Output the [x, y] coordinate of the center of the cell containing the given text.  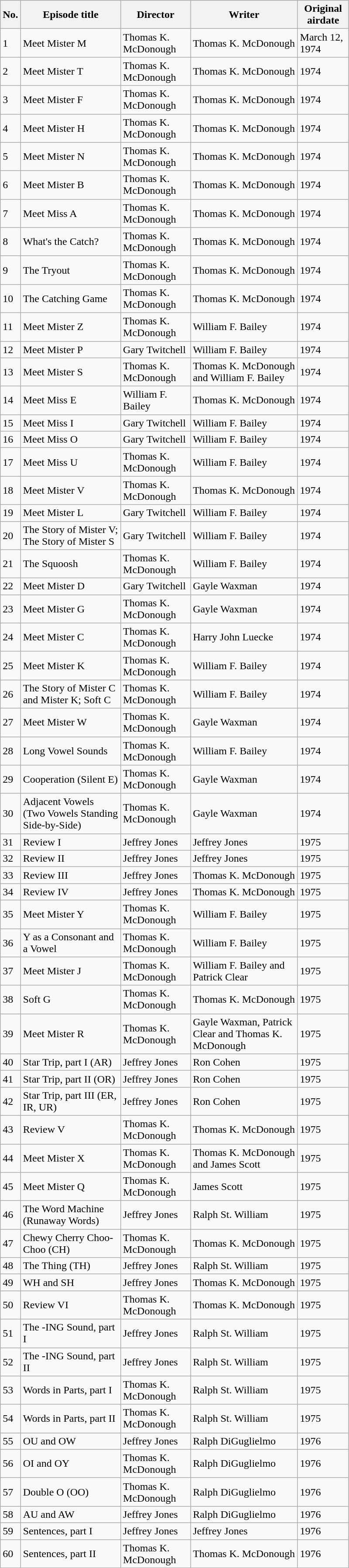
14 [10, 401]
The Tryout [71, 270]
Meet Miss A [71, 213]
Meet Miss O [71, 440]
Meet Mister M [71, 43]
Director [156, 15]
7 [10, 213]
41 [10, 1079]
54 [10, 1419]
55 [10, 1441]
38 [10, 1000]
Writer [244, 15]
Meet Mister B [71, 185]
44 [10, 1158]
Thomas K. McDonough and James Scott [244, 1158]
47 [10, 1243]
12 [10, 350]
Star Trip, part I (AR) [71, 1062]
21 [10, 564]
Meet Mister Z [71, 327]
Meet Mister X [71, 1158]
Sentences, part II [71, 1553]
11 [10, 327]
1 [10, 43]
Harry John Luecke [244, 637]
Y as a Consonant and a Vowel [71, 943]
37 [10, 971]
Review V [71, 1130]
53 [10, 1390]
8 [10, 242]
36 [10, 943]
No. [10, 15]
OI and OY [71, 1463]
52 [10, 1362]
15 [10, 423]
46 [10, 1215]
Thomas K. McDonough and William F. Bailey [244, 372]
Meet Mister W [71, 722]
Meet Mister C [71, 637]
23 [10, 609]
31 [10, 842]
34 [10, 892]
2 [10, 72]
Episode title [71, 15]
Meet Mister H [71, 128]
51 [10, 1333]
Original airdate [323, 15]
32 [10, 859]
Meet Mister P [71, 350]
The Thing (TH) [71, 1266]
Meet Miss E [71, 401]
60 [10, 1553]
Long Vowel Sounds [71, 751]
Soft G [71, 1000]
Meet Miss U [71, 462]
Words in Parts, part I [71, 1390]
29 [10, 780]
Meet Mister K [71, 665]
39 [10, 1034]
Meet Mister L [71, 513]
27 [10, 722]
24 [10, 637]
35 [10, 914]
James Scott [244, 1186]
March 12, 1974 [323, 43]
Meet Miss I [71, 423]
OU and OW [71, 1441]
4 [10, 128]
Sentences, part I [71, 1531]
13 [10, 372]
Meet Mister D [71, 586]
49 [10, 1283]
Meet Mister R [71, 1034]
6 [10, 185]
Meet Mister J [71, 971]
William F. Bailey and Patrick Clear [244, 971]
50 [10, 1305]
Review I [71, 842]
What's the Catch? [71, 242]
16 [10, 440]
28 [10, 751]
The -ING Sound, part I [71, 1333]
40 [10, 1062]
33 [10, 875]
Meet Mister G [71, 609]
17 [10, 462]
3 [10, 100]
The Word Machine (Runaway Words) [71, 1215]
Review VI [71, 1305]
9 [10, 270]
Meet Mister Q [71, 1186]
22 [10, 586]
45 [10, 1186]
WH and SH [71, 1283]
Meet Mister V [71, 491]
Review III [71, 875]
Meet Mister T [71, 72]
59 [10, 1531]
AU and AW [71, 1514]
5 [10, 156]
Adjacent Vowels (Two Vowels Standing Side-by-Side) [71, 814]
Meet Mister N [71, 156]
Star Trip, part III (ER, IR, UR) [71, 1101]
26 [10, 694]
Chewy Cherry Choo-Choo (CH) [71, 1243]
Meet Mister S [71, 372]
19 [10, 513]
The Story of Mister C and Mister K; Soft C [71, 694]
20 [10, 535]
57 [10, 1492]
43 [10, 1130]
Cooperation (Silent E) [71, 780]
30 [10, 814]
10 [10, 299]
Words in Parts, part II [71, 1419]
Gayle Waxman, Patrick Clear and Thomas K. McDonough [244, 1034]
Meet Mister F [71, 100]
42 [10, 1101]
Review II [71, 859]
25 [10, 665]
The Story of Mister V; The Story of Mister S [71, 535]
The -ING Sound, part II [71, 1362]
Double O (OO) [71, 1492]
48 [10, 1266]
56 [10, 1463]
Star Trip, part II (OR) [71, 1079]
18 [10, 491]
The Squoosh [71, 564]
58 [10, 1514]
The Catching Game [71, 299]
Review IV [71, 892]
Meet Mister Y [71, 914]
